Find where the given text appears and provide that cell's center as (x, y) coordinate. 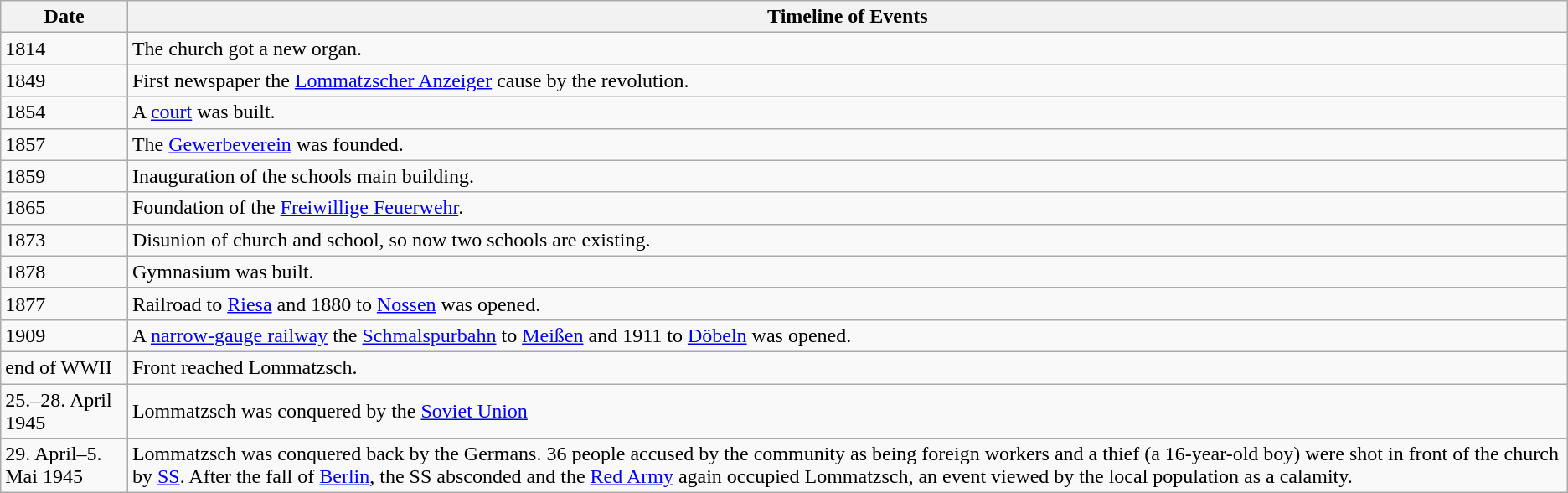
1877 (64, 304)
Disunion of church and school, so now two schools are existing. (848, 240)
end of WWII (64, 367)
1909 (64, 335)
Railroad to Riesa and 1880 to Nossen was opened. (848, 304)
The Gewerbeverein was founded. (848, 144)
1865 (64, 208)
1814 (64, 49)
Timeline of Events (848, 17)
Inauguration of the schools main building. (848, 176)
Lommatzsch was conquered by the Soviet Union (848, 411)
1857 (64, 144)
Gymnasium was built. (848, 272)
A narrow-gauge railway the Schmalspurbahn to Meißen and 1911 to Döbeln was opened. (848, 335)
Date (64, 17)
Foundation of the Freiwillige Feuerwehr. (848, 208)
First newspaper the Lommatzscher Anzeiger cause by the revolution. (848, 80)
Front reached Lommatzsch. (848, 367)
1878 (64, 272)
1859 (64, 176)
1854 (64, 112)
1873 (64, 240)
25.–28. April 1945 (64, 411)
29. April–5. Mai 1945 (64, 466)
The church got a new organ. (848, 49)
1849 (64, 80)
A court was built. (848, 112)
